Pinpoint the cell where the given text exists, returning its (X, Y) midpoint coordinate. 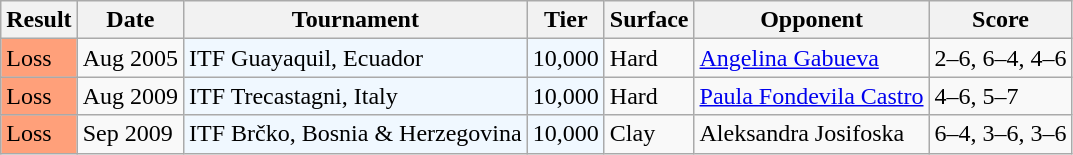
Tier (566, 20)
Aug 2005 (130, 58)
Clay (649, 134)
Result (39, 20)
Date (130, 20)
Score (1000, 20)
6–4, 3–6, 3–6 (1000, 134)
Surface (649, 20)
Aug 2009 (130, 96)
Paula Fondevila Castro (812, 96)
Angelina Gabueva (812, 58)
Opponent (812, 20)
Sep 2009 (130, 134)
ITF Brčko, Bosnia & Herzegovina (356, 134)
4–6, 5–7 (1000, 96)
Aleksandra Josifoska (812, 134)
Tournament (356, 20)
ITF Guayaquil, Ecuador (356, 58)
2–6, 6–4, 4–6 (1000, 58)
ITF Trecastagni, Italy (356, 96)
